Return the (X, Y) coordinate for the center point of the cell that contains the specified text.  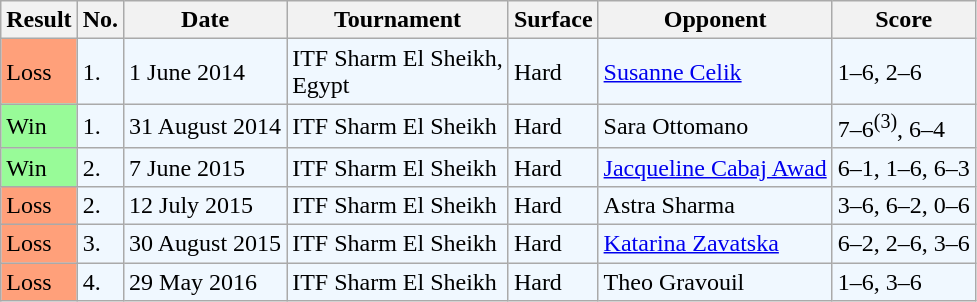
Date (206, 20)
7 June 2015 (206, 167)
7–6(3), 6–4 (904, 126)
Opponent (715, 20)
31 August 2014 (206, 126)
3. (100, 244)
Theo Gravouil (715, 282)
Katarina Zavatska (715, 244)
Sara Ottomano (715, 126)
4. (100, 282)
Susanne Celik (715, 72)
Astra Sharma (715, 205)
1–6, 2–6 (904, 72)
3–6, 6–2, 0–6 (904, 205)
29 May 2016 (206, 282)
12 July 2015 (206, 205)
1 June 2014 (206, 72)
No. (100, 20)
Surface (553, 20)
Score (904, 20)
Result (39, 20)
Jacqueline Cabaj Awad (715, 167)
ITF Sharm El Sheikh, Egypt (398, 72)
6–1, 1–6, 6–3 (904, 167)
Tournament (398, 20)
6–2, 2–6, 3–6 (904, 244)
30 August 2015 (206, 244)
1–6, 3–6 (904, 282)
